Find where the given text appears and provide that cell's center as (X, Y) coordinate. 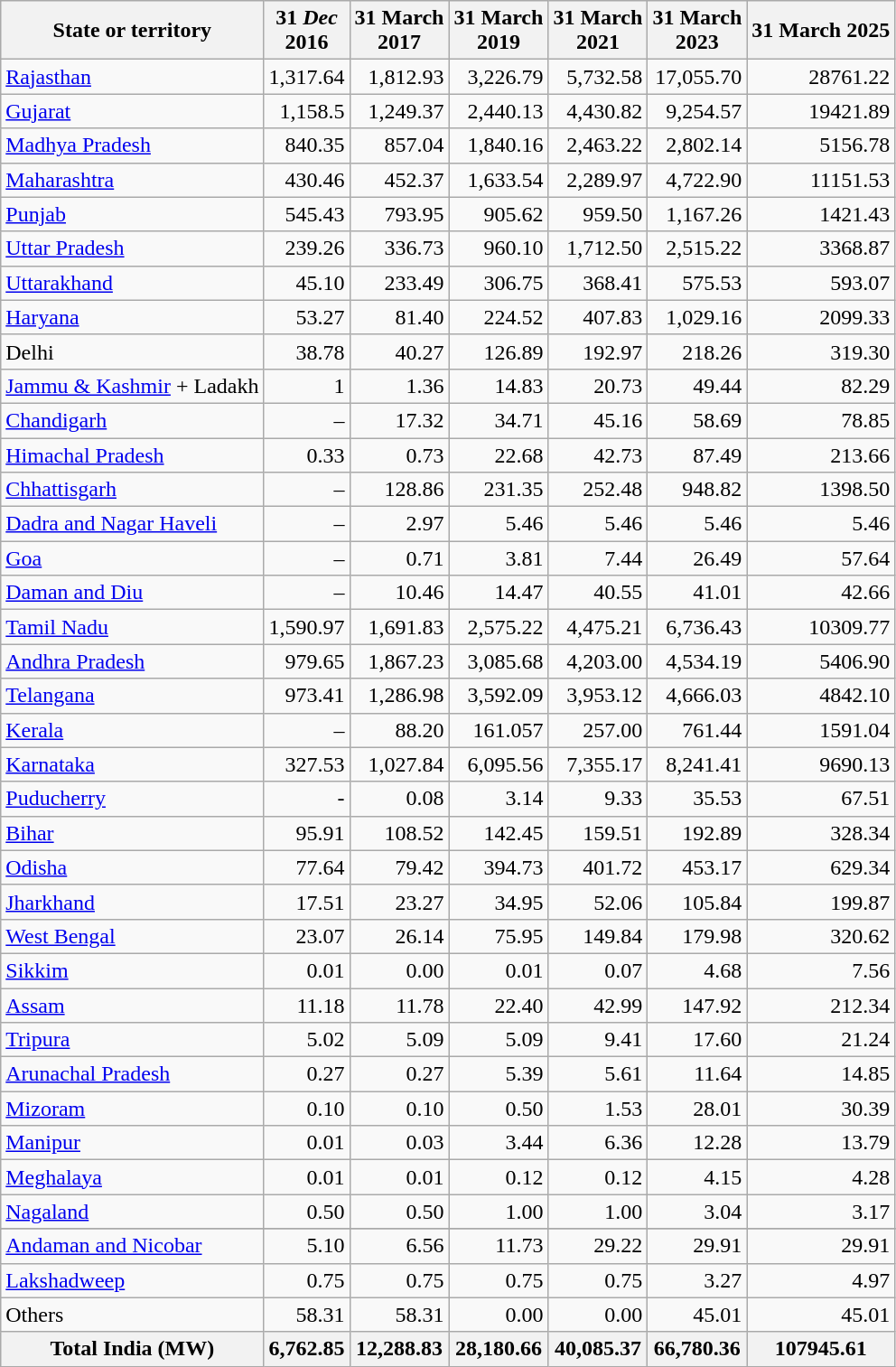
453.17 (697, 867)
Jharkhand (132, 902)
2,289.97 (598, 180)
4.15 (697, 1177)
6,095.56 (499, 764)
126.89 (499, 351)
17.60 (697, 1040)
3368.87 (821, 248)
1,867.23 (399, 661)
49.44 (697, 386)
Puducherry (132, 799)
5,732.58 (598, 77)
199.87 (821, 902)
7.44 (598, 558)
1,812.93 (399, 77)
161.057 (499, 730)
0.33 (307, 454)
9.41 (598, 1040)
3.17 (821, 1212)
31 March2023 (697, 31)
4.68 (697, 970)
41.01 (697, 593)
17.32 (399, 420)
4.97 (821, 1280)
1.53 (598, 1109)
328.34 (821, 833)
29.22 (598, 1246)
1,029.16 (697, 317)
2,575.22 (499, 627)
4,534.19 (697, 661)
1,249.37 (399, 111)
Arunachal Pradesh (132, 1074)
26.49 (697, 558)
0.71 (399, 558)
Lakshadweep (132, 1280)
20.73 (598, 386)
Nagaland (132, 1212)
8,241.41 (697, 764)
77.64 (307, 867)
30.39 (821, 1109)
575.53 (697, 283)
Maharashtra (132, 180)
14.47 (499, 593)
28,180.66 (499, 1349)
1421.43 (821, 214)
Gujarat (132, 111)
2,440.13 (499, 111)
336.73 (399, 248)
13.79 (821, 1143)
Assam (132, 1006)
1591.04 (821, 730)
948.82 (697, 490)
Bihar (132, 833)
0.07 (598, 970)
Andaman and Nicobar (132, 1246)
1398.50 (821, 490)
905.62 (499, 214)
23.27 (399, 902)
233.49 (399, 283)
1,590.97 (307, 627)
3.81 (499, 558)
327.53 (307, 764)
213.66 (821, 454)
Andhra Pradesh (132, 661)
22.68 (499, 454)
0.03 (399, 1143)
Tripura (132, 1040)
960.10 (499, 248)
Odisha (132, 867)
Uttarakhand (132, 283)
1.36 (399, 386)
26.14 (399, 936)
42.73 (598, 454)
Jammu & Kashmir + Ladakh (132, 386)
368.41 (598, 283)
Chhattisgarh (132, 490)
5.02 (307, 1040)
857.04 (399, 145)
2,463.22 (598, 145)
4,203.00 (598, 661)
78.85 (821, 420)
629.34 (821, 867)
1 (307, 386)
22.40 (499, 1006)
Uttar Pradesh (132, 248)
4,430.82 (598, 111)
75.95 (499, 936)
545.43 (307, 214)
9,254.57 (697, 111)
11151.53 (821, 180)
3,085.68 (499, 661)
31 Dec2016 (307, 31)
192.97 (598, 351)
31 March2017 (399, 31)
3,226.79 (499, 77)
6.36 (598, 1143)
1,317.64 (307, 77)
40.27 (399, 351)
19421.89 (821, 111)
17.51 (307, 902)
2,802.14 (697, 145)
4.28 (821, 1177)
3.14 (499, 799)
82.29 (821, 386)
179.98 (697, 936)
21.24 (821, 1040)
319.30 (821, 351)
38.78 (307, 351)
Meghalaya (132, 1177)
5156.78 (821, 145)
959.50 (598, 214)
3,592.09 (499, 696)
979.65 (307, 661)
2.97 (399, 524)
52.06 (598, 902)
34.71 (499, 420)
4,666.03 (697, 696)
31 March 2025 (821, 31)
Dadra and Nagar Haveli (132, 524)
Karnataka (132, 764)
128.86 (399, 490)
973.41 (307, 696)
67.51 (821, 799)
257.00 (598, 730)
320.62 (821, 936)
Kerala (132, 730)
40.55 (598, 593)
7,355.17 (598, 764)
840.35 (307, 145)
Goa (132, 558)
192.89 (697, 833)
212.34 (821, 1006)
5406.90 (821, 661)
Manipur (132, 1143)
34.95 (499, 902)
231.35 (499, 490)
4,475.21 (598, 627)
3,953.12 (598, 696)
42.66 (821, 593)
239.26 (307, 248)
1,158.5 (307, 111)
14.83 (499, 386)
53.27 (307, 317)
11.18 (307, 1006)
Daman and Diu (132, 593)
79.42 (399, 867)
Delhi (132, 351)
1,633.54 (499, 180)
105.84 (697, 902)
87.49 (697, 454)
12.28 (697, 1143)
28.01 (697, 1109)
Others (132, 1315)
Telangana (132, 696)
Rajasthan (132, 77)
0.73 (399, 454)
2099.33 (821, 317)
42.99 (598, 1006)
35.53 (697, 799)
11.73 (499, 1246)
Chandigarh (132, 420)
- (307, 799)
793.95 (399, 214)
2,515.22 (697, 248)
6,762.85 (307, 1349)
9.33 (598, 799)
12,288.83 (399, 1349)
0.08 (399, 799)
6.56 (399, 1246)
Tamil Nadu (132, 627)
5.39 (499, 1074)
West Bengal (132, 936)
45.10 (307, 283)
3.27 (697, 1280)
3.04 (697, 1212)
401.72 (598, 867)
10.46 (399, 593)
58.69 (697, 420)
Punjab (132, 214)
108.52 (399, 833)
5.61 (598, 1074)
147.92 (697, 1006)
66,780.36 (697, 1349)
40,085.37 (598, 1349)
149.84 (598, 936)
Madhya Pradesh (132, 145)
1,286.98 (399, 696)
Total India (MW) (132, 1349)
28761.22 (821, 77)
Himachal Pradesh (132, 454)
4842.10 (821, 696)
1,691.83 (399, 627)
1,027.84 (399, 764)
407.83 (598, 317)
88.20 (399, 730)
State or territory (132, 31)
10309.77 (821, 627)
23.07 (307, 936)
394.73 (499, 867)
5.10 (307, 1246)
142.45 (499, 833)
Sikkim (132, 970)
306.75 (499, 283)
9690.13 (821, 764)
224.52 (499, 317)
218.26 (697, 351)
11.64 (697, 1074)
Mizoram (132, 1109)
761.44 (697, 730)
7.56 (821, 970)
593.07 (821, 283)
14.85 (821, 1074)
31 March2019 (499, 31)
57.64 (821, 558)
17,055.70 (697, 77)
95.91 (307, 833)
45.16 (598, 420)
159.51 (598, 833)
1,712.50 (598, 248)
Haryana (132, 317)
1,167.26 (697, 214)
11.78 (399, 1006)
252.48 (598, 490)
31 March2021 (598, 31)
6,736.43 (697, 627)
3.44 (499, 1143)
107945.61 (821, 1349)
452.37 (399, 180)
1,840.16 (499, 145)
4,722.90 (697, 180)
430.46 (307, 180)
81.40 (399, 317)
